For the text-containing cell, return its midpoint in [x, y] coordinate format. 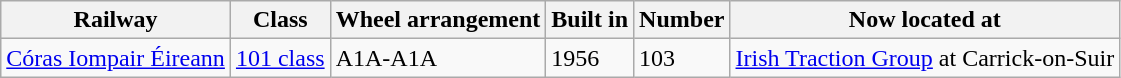
Córas Iompair Éireann [116, 58]
103 [682, 58]
Wheel arrangement [438, 20]
Now located at [925, 20]
A1A-A1A [438, 58]
Number [682, 20]
101 class [280, 58]
1956 [590, 58]
Irish Traction Group at Carrick-on-Suir [925, 58]
Built in [590, 20]
Class [280, 20]
Railway [116, 20]
